Return the [X, Y] coordinate for the center point of the cell that contains the specified text.  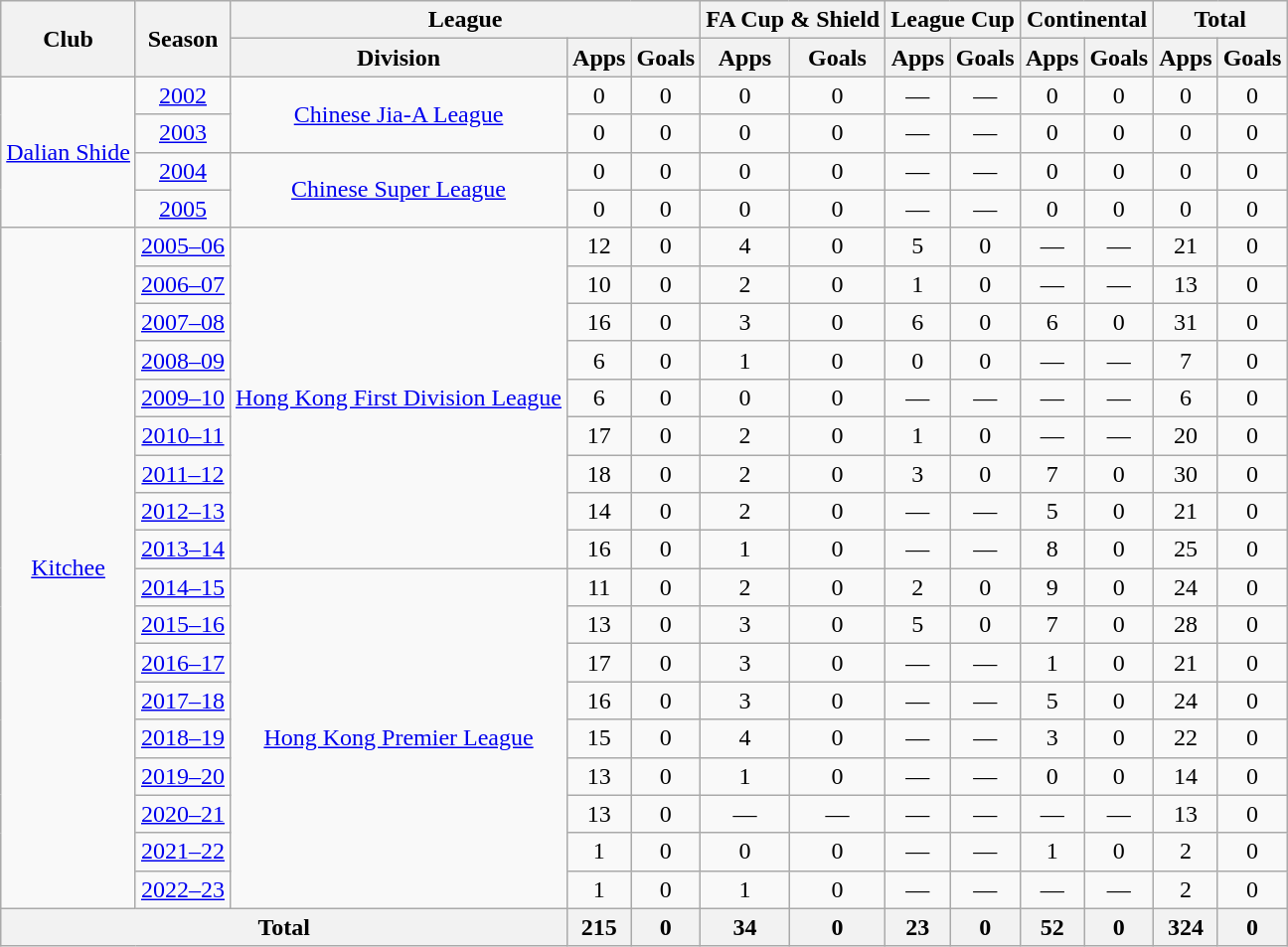
League [465, 20]
2015–16 [183, 625]
28 [1186, 625]
2019–20 [183, 776]
2013–14 [183, 550]
22 [1186, 738]
League Cup [953, 20]
Hong Kong First Division League [400, 397]
2016–17 [183, 663]
215 [599, 927]
30 [1186, 474]
Kitchee [69, 568]
31 [1186, 322]
2003 [183, 133]
Hong Kong Premier League [400, 739]
Chinese Jia-A League [400, 114]
2002 [183, 95]
2017–18 [183, 701]
2020–21 [183, 814]
2005–06 [183, 246]
2022–23 [183, 889]
52 [1051, 927]
18 [599, 474]
2018–19 [183, 738]
15 [599, 738]
324 [1186, 927]
2005 [183, 209]
2012–13 [183, 512]
2021–22 [183, 852]
2004 [183, 171]
Continental [1086, 20]
FA Cup & Shield [793, 20]
Season [183, 39]
34 [745, 927]
2007–08 [183, 322]
25 [1186, 550]
8 [1051, 550]
Club [69, 39]
2009–10 [183, 397]
Chinese Super League [400, 190]
Dalian Shide [69, 152]
Division [400, 58]
2010–11 [183, 435]
12 [599, 246]
2014–15 [183, 587]
10 [599, 284]
11 [599, 587]
2011–12 [183, 474]
2006–07 [183, 284]
9 [1051, 587]
23 [918, 927]
20 [1186, 435]
2008–09 [183, 360]
